Output the (x, y) coordinate of the center of the cell containing the given text.  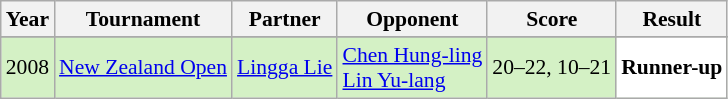
Score (552, 19)
Runner-up (672, 68)
Year (28, 19)
Result (672, 19)
2008 (28, 68)
Chen Hung-ling Lin Yu-lang (412, 68)
New Zealand Open (143, 68)
Opponent (412, 19)
Partner (284, 19)
20–22, 10–21 (552, 68)
Tournament (143, 19)
Lingga Lie (284, 68)
